Return (x, y) of the center of cell containing provided text 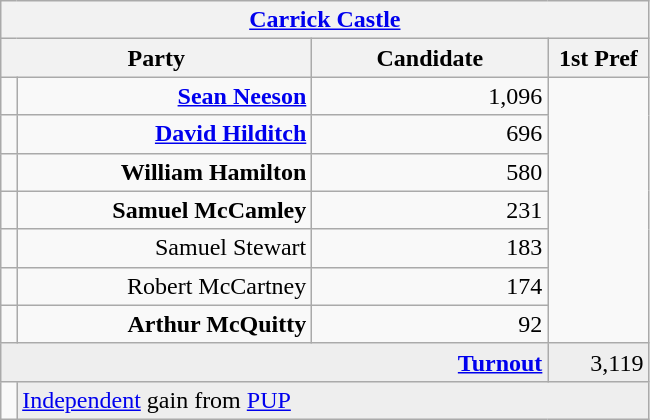
Candidate (430, 58)
Turnout (274, 362)
1st Pref (598, 58)
696 (430, 134)
Carrick Castle (325, 20)
William Hamilton (164, 172)
Samuel McCamley (164, 210)
3,119 (598, 362)
Arthur McQuitty (164, 324)
183 (430, 248)
Independent gain from PUP (333, 400)
Robert McCartney (164, 286)
Samuel Stewart (164, 248)
174 (430, 286)
1,096 (430, 96)
92 (430, 324)
580 (430, 172)
Party (156, 58)
Sean Neeson (164, 96)
David Hilditch (164, 134)
231 (430, 210)
